Pinpoint the cell where the given text exists, returning its [X, Y] midpoint coordinate. 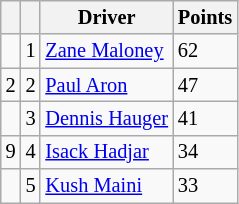
9 [11, 152]
33 [205, 186]
41 [205, 118]
4 [31, 152]
Isack Hadjar [106, 152]
34 [205, 152]
Driver [106, 17]
5 [31, 186]
Paul Aron [106, 85]
3 [31, 118]
Points [205, 17]
Dennis Hauger [106, 118]
62 [205, 51]
Kush Maini [106, 186]
Zane Maloney [106, 51]
1 [31, 51]
47 [205, 85]
